For the text-containing cell, return its midpoint in [X, Y] coordinate format. 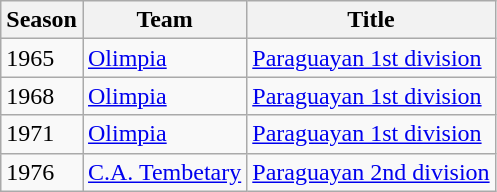
Title [371, 20]
Season [42, 20]
1971 [42, 134]
Paraguayan 2nd division [371, 172]
C.A. Tembetary [164, 172]
1965 [42, 58]
1968 [42, 96]
Team [164, 20]
1976 [42, 172]
